Return the (x, y) coordinate for the center point of the cell that contains the specified text.  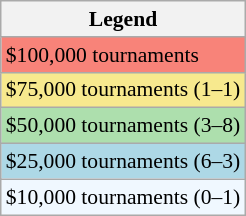
Legend (124, 19)
$50,000 tournaments (3–8) (124, 126)
$25,000 tournaments (6–3) (124, 162)
$10,000 tournaments (0–1) (124, 197)
$100,000 tournaments (124, 55)
$75,000 tournaments (1–1) (124, 90)
